Identify which cell holds the provided text, then report its (x, y) central coordinate. 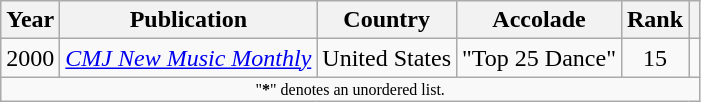
Accolade (540, 20)
Publication (188, 20)
15 (654, 58)
"Top 25 Dance" (540, 58)
Country (387, 20)
Year (30, 20)
Rank (654, 20)
"*" denotes an unordered list. (350, 89)
United States (387, 58)
CMJ New Music Monthly (188, 58)
2000 (30, 58)
